Detect which cell encompasses the target text, then output its [x, y] center coordinate. 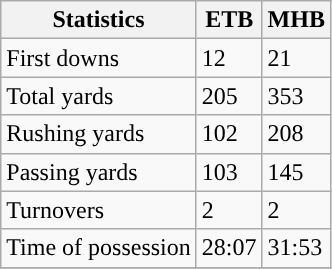
145 [296, 172]
Rushing yards [99, 134]
MHB [296, 20]
205 [229, 96]
ETB [229, 20]
353 [296, 96]
Time of possession [99, 248]
First downs [99, 58]
28:07 [229, 248]
102 [229, 134]
Total yards [99, 96]
31:53 [296, 248]
12 [229, 58]
103 [229, 172]
208 [296, 134]
Turnovers [99, 210]
21 [296, 58]
Statistics [99, 20]
Passing yards [99, 172]
